Pinpoint the cell where the given text exists, returning its [x, y] midpoint coordinate. 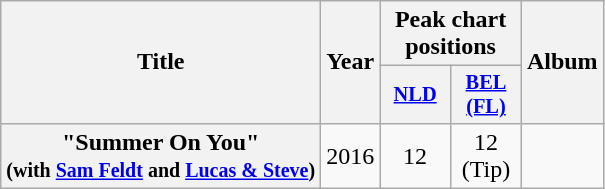
Title [161, 62]
12 (Tip) [486, 156]
"Summer On You"(with Sam Feldt and Lucas & Steve) [161, 156]
Album [562, 62]
Peak chart positions [451, 34]
NLD [416, 95]
2016 [350, 156]
12 [416, 156]
Year [350, 62]
BEL (FL) [486, 95]
